Search for the cell housing the specified text and yield its [X, Y] center coordinate. 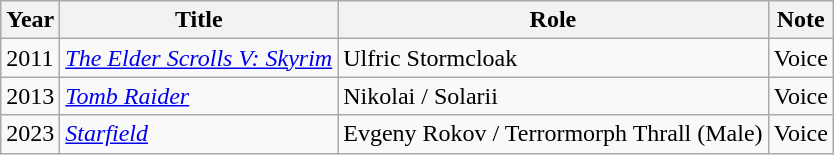
Year [30, 20]
Note [800, 20]
Nikolai / Solarii [553, 96]
Ulfric Stormcloak [553, 58]
2011 [30, 58]
Tomb Raider [199, 96]
Evgeny Rokov / Terrormorph Thrall (Male) [553, 134]
2023 [30, 134]
2013 [30, 96]
Role [553, 20]
The Elder Scrolls V: Skyrim [199, 58]
Title [199, 20]
Starfield [199, 134]
